Return [x, y] of the center of cell containing provided text 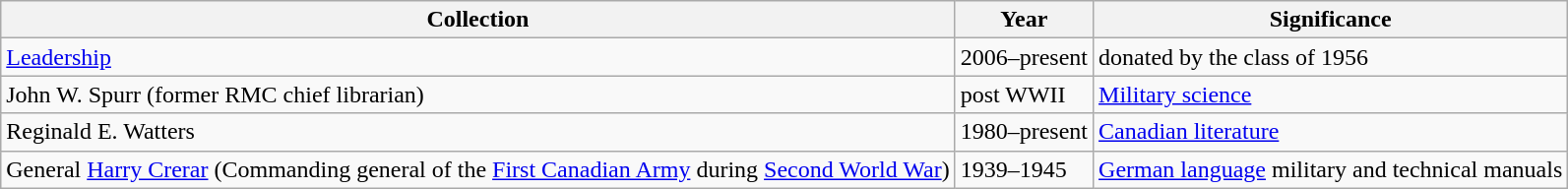
donated by the class of 1956 [1331, 57]
2006–present [1024, 57]
Canadian literature [1331, 132]
post WWII [1024, 94]
Year [1024, 20]
Military science [1331, 94]
Collection [478, 20]
1980–present [1024, 132]
1939–1945 [1024, 169]
John W. Spurr (former RMC chief librarian) [478, 94]
Leadership [478, 57]
Reginald E. Watters [478, 132]
German language military and technical manuals [1331, 169]
General Harry Crerar (Commanding general of the First Canadian Army during Second World War) [478, 169]
Significance [1331, 20]
